Return (X, Y) of the center of cell containing provided text 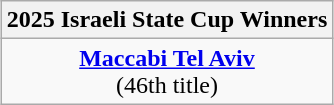
Maccabi Tel Aviv(46th title) (167, 72)
2025 Israeli State Cup Winners (167, 20)
